Return the (X, Y) coordinate for the center point of the cell that contains the specified text.  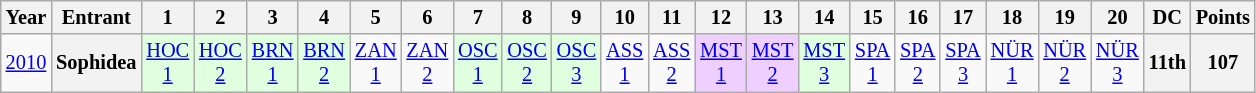
13 (773, 17)
9 (576, 17)
ZAN2 (428, 63)
5 (376, 17)
NÜR2 (1064, 63)
11 (672, 17)
ZAN1 (376, 63)
1 (168, 17)
17 (962, 17)
10 (624, 17)
11th (1168, 63)
Entrant (96, 17)
12 (721, 17)
107 (1223, 63)
Sophidea (96, 63)
6 (428, 17)
NÜR3 (1118, 63)
4 (324, 17)
7 (478, 17)
2 (220, 17)
OSC2 (526, 63)
OSC3 (576, 63)
NÜR1 (1012, 63)
MST3 (824, 63)
HOC2 (220, 63)
ASS2 (672, 63)
MST2 (773, 63)
3 (273, 17)
DC (1168, 17)
18 (1012, 17)
BRN2 (324, 63)
MST1 (721, 63)
SPA1 (872, 63)
8 (526, 17)
16 (918, 17)
OSC1 (478, 63)
Points (1223, 17)
SPA2 (918, 63)
Year (26, 17)
20 (1118, 17)
ASS1 (624, 63)
14 (824, 17)
SPA3 (962, 63)
BRN1 (273, 63)
HOC1 (168, 63)
2010 (26, 63)
19 (1064, 17)
15 (872, 17)
